Find where the given text appears and provide that cell's center as [x, y] coordinate. 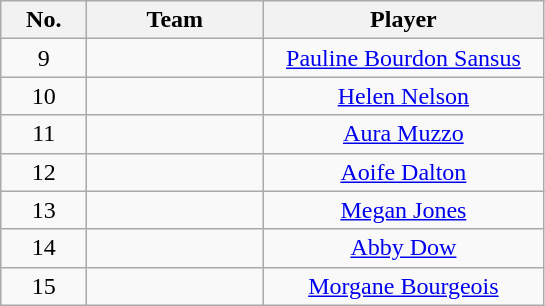
Helen Nelson [404, 96]
9 [44, 58]
Morgane Bourgeois [404, 286]
Aura Muzzo [404, 134]
Pauline Bourdon Sansus [404, 58]
Player [404, 20]
Megan Jones [404, 210]
Abby Dow [404, 248]
Aoife Dalton [404, 172]
10 [44, 96]
13 [44, 210]
Team [175, 20]
15 [44, 286]
No. [44, 20]
14 [44, 248]
12 [44, 172]
11 [44, 134]
